From the cell containing the given text, extract its center point as [X, Y] coordinate. 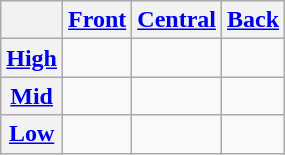
Low [32, 134]
Back [254, 20]
Mid [32, 96]
High [32, 58]
Front [98, 20]
Central [177, 20]
